Detect which cell encompasses the target text, then output its [X, Y] center coordinate. 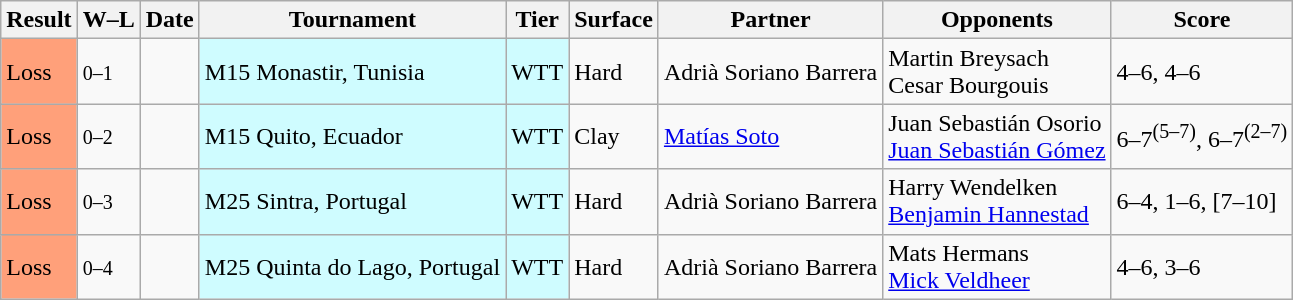
4–6, 3–6 [1202, 266]
Score [1202, 20]
Date [170, 20]
4–6, 4–6 [1202, 72]
0–3 [108, 202]
Harry Wendelken Benjamin Hannestad [997, 202]
Result [39, 20]
M25 Sintra, Portugal [352, 202]
W–L [108, 20]
0–1 [108, 72]
Mats Hermans Mick Veldheer [997, 266]
0–2 [108, 136]
Partner [770, 20]
6–7(5–7), 6–7(2–7) [1202, 136]
Matías Soto [770, 136]
Tournament [352, 20]
Opponents [997, 20]
0–4 [108, 266]
Martin Breysach Cesar Bourgouis [997, 72]
M25 Quinta do Lago, Portugal [352, 266]
Tier [538, 20]
Clay [614, 136]
M15 Quito, Ecuador [352, 136]
Surface [614, 20]
M15 Monastir, Tunisia [352, 72]
6–4, 1–6, [7–10] [1202, 202]
Juan Sebastián Osorio Juan Sebastián Gómez [997, 136]
